For the text-containing cell, return its midpoint in (X, Y) coordinate format. 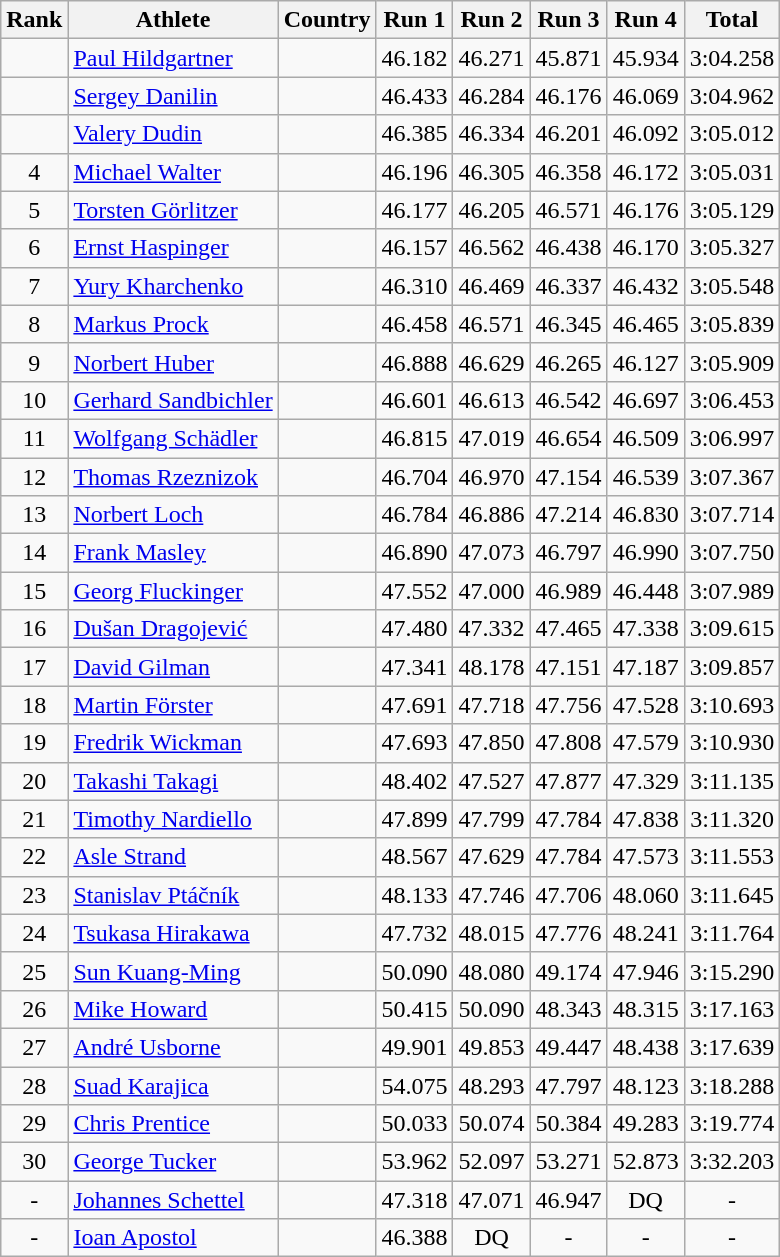
46.069 (646, 96)
49.447 (568, 1047)
28 (34, 1085)
52.097 (492, 1162)
48.438 (646, 1047)
Country (327, 20)
47.019 (492, 438)
Timothy Nardiello (173, 819)
46.271 (492, 58)
46.337 (568, 286)
47.838 (646, 819)
48.060 (646, 895)
49.174 (568, 971)
46.601 (414, 400)
46.697 (646, 400)
3:05.327 (732, 248)
46.990 (646, 553)
24 (34, 933)
15 (34, 591)
30 (34, 1162)
47.073 (492, 553)
46.182 (414, 58)
3:04.258 (732, 58)
46.358 (568, 172)
47.573 (646, 857)
3:06.997 (732, 438)
3:05.129 (732, 210)
Valery Dudin (173, 134)
3:04.962 (732, 96)
45.934 (646, 58)
3:19.774 (732, 1124)
Suad Karajica (173, 1085)
50.384 (568, 1124)
48.178 (492, 667)
19 (34, 743)
47.629 (492, 857)
Stanislav Ptáčník (173, 895)
3:07.714 (732, 515)
3:07.989 (732, 591)
46.433 (414, 96)
48.567 (414, 857)
Johannes Schettel (173, 1200)
52.873 (646, 1162)
Tsukasa Hirakawa (173, 933)
Asle Strand (173, 857)
5 (34, 210)
Ernst Haspinger (173, 248)
Gerhard Sandbichler (173, 400)
46.542 (568, 400)
Sun Kuang-Ming (173, 971)
46.629 (492, 362)
Markus Prock (173, 324)
3:09.615 (732, 629)
50.074 (492, 1124)
46.177 (414, 210)
3:05.012 (732, 134)
47.797 (568, 1085)
3:09.857 (732, 667)
46.170 (646, 248)
Ioan Apostol (173, 1238)
46.815 (414, 438)
49.853 (492, 1047)
47.338 (646, 629)
Mike Howard (173, 1009)
46.509 (646, 438)
Fredrik Wickman (173, 743)
Total (732, 20)
46.784 (414, 515)
48.315 (646, 1009)
48.241 (646, 933)
47.071 (492, 1200)
47.332 (492, 629)
22 (34, 857)
47.527 (492, 781)
3:07.367 (732, 477)
47.000 (492, 591)
Run 4 (646, 20)
47.480 (414, 629)
46.334 (492, 134)
3:11.645 (732, 895)
14 (34, 553)
47.776 (568, 933)
46.092 (646, 134)
25 (34, 971)
3:05.909 (732, 362)
3:11.320 (732, 819)
3:17.163 (732, 1009)
47.899 (414, 819)
46.562 (492, 248)
46.388 (414, 1238)
48.123 (646, 1085)
André Usborne (173, 1047)
46.613 (492, 400)
46.830 (646, 515)
Athlete (173, 20)
Chris Prentice (173, 1124)
Takashi Takagi (173, 781)
47.746 (492, 895)
Martin Förster (173, 705)
46.201 (568, 134)
3:11.764 (732, 933)
21 (34, 819)
Norbert Loch (173, 515)
54.075 (414, 1085)
46.465 (646, 324)
13 (34, 515)
46.458 (414, 324)
46.539 (646, 477)
47.877 (568, 781)
3:15.290 (732, 971)
47.552 (414, 591)
49.283 (646, 1124)
Rank (34, 20)
18 (34, 705)
47.187 (646, 667)
47.465 (568, 629)
16 (34, 629)
47.151 (568, 667)
47.732 (414, 933)
George Tucker (173, 1162)
47.154 (568, 477)
3:07.750 (732, 553)
Norbert Huber (173, 362)
Run 3 (568, 20)
53.271 (568, 1162)
29 (34, 1124)
46.385 (414, 134)
48.133 (414, 895)
10 (34, 400)
46.172 (646, 172)
53.962 (414, 1162)
Wolfgang Schädler (173, 438)
20 (34, 781)
3:06.453 (732, 400)
46.284 (492, 96)
3:11.135 (732, 781)
26 (34, 1009)
46.432 (646, 286)
47.214 (568, 515)
11 (34, 438)
3:10.693 (732, 705)
3:05.031 (732, 172)
47.850 (492, 743)
8 (34, 324)
47.528 (646, 705)
3:11.553 (732, 857)
48.293 (492, 1085)
46.205 (492, 210)
4 (34, 172)
Dušan Dragojević (173, 629)
Yury Kharchenko (173, 286)
45.871 (568, 58)
47.691 (414, 705)
47.318 (414, 1200)
50.415 (414, 1009)
17 (34, 667)
46.469 (492, 286)
47.946 (646, 971)
3:17.639 (732, 1047)
9 (34, 362)
47.706 (568, 895)
49.901 (414, 1047)
46.797 (568, 553)
12 (34, 477)
6 (34, 248)
46.265 (568, 362)
48.015 (492, 933)
48.343 (568, 1009)
46.305 (492, 172)
23 (34, 895)
47.718 (492, 705)
46.947 (568, 1200)
3:32.203 (732, 1162)
Run 1 (414, 20)
46.448 (646, 591)
Thomas Rzeznizok (173, 477)
3:10.930 (732, 743)
46.654 (568, 438)
47.756 (568, 705)
Torsten Görlitzer (173, 210)
Run 2 (492, 20)
48.080 (492, 971)
3:05.839 (732, 324)
46.888 (414, 362)
7 (34, 286)
47.808 (568, 743)
47.799 (492, 819)
46.704 (414, 477)
3:18.288 (732, 1085)
46.989 (568, 591)
46.970 (492, 477)
47.329 (646, 781)
46.127 (646, 362)
Michael Walter (173, 172)
47.341 (414, 667)
3:05.548 (732, 286)
46.196 (414, 172)
Paul Hildgartner (173, 58)
46.157 (414, 248)
48.402 (414, 781)
David Gilman (173, 667)
Georg Fluckinger (173, 591)
Frank Masley (173, 553)
50.033 (414, 1124)
46.345 (568, 324)
46.886 (492, 515)
47.579 (646, 743)
47.693 (414, 743)
46.310 (414, 286)
Sergey Danilin (173, 96)
46.438 (568, 248)
46.890 (414, 553)
27 (34, 1047)
